Scan for the cell matching the given text and deliver its (x, y) coordinate at center. 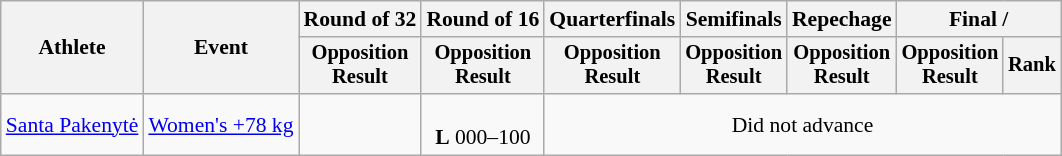
L 000–100 (482, 124)
Did not advance (802, 124)
Semifinals (734, 19)
Repechage (842, 19)
Santa Pakenytė (72, 124)
Event (220, 48)
Athlete (72, 48)
Final / (979, 19)
Quarterfinals (612, 19)
Round of 32 (360, 19)
Women's +78 kg (220, 124)
Round of 16 (482, 19)
Rank (1032, 66)
